Return the [X, Y] coordinate for the center point of the cell that contains the specified text.  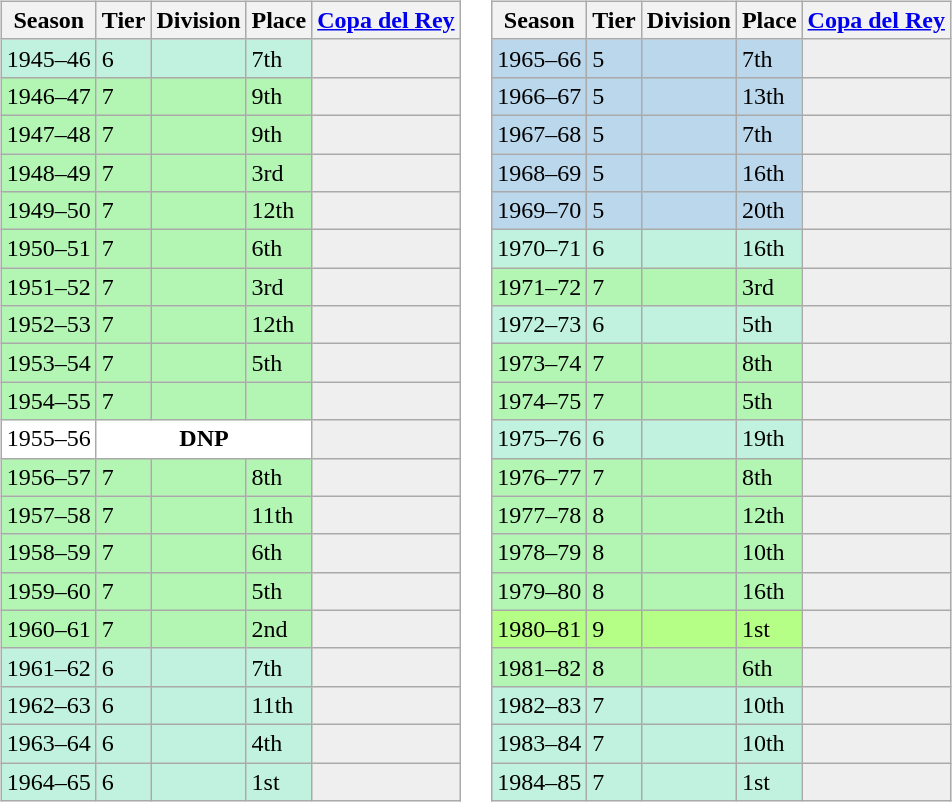
1967–68 [540, 134]
1984–85 [540, 781]
1965–66 [540, 58]
1971–72 [540, 287]
1982–83 [540, 705]
20th [769, 211]
DNP [204, 439]
1947–48 [48, 134]
1950–51 [48, 249]
1972–73 [540, 325]
1962–63 [48, 705]
1980–81 [540, 629]
1945–46 [48, 58]
1975–76 [540, 439]
1958–59 [48, 553]
1949–50 [48, 211]
1946–47 [48, 96]
1955–56 [48, 439]
13th [769, 96]
1948–49 [48, 173]
1977–78 [540, 515]
1959–60 [48, 591]
1983–84 [540, 743]
1951–52 [48, 287]
1956–57 [48, 477]
1957–58 [48, 515]
4th [279, 743]
1952–53 [48, 325]
1964–65 [48, 781]
1970–71 [540, 249]
1963–64 [48, 743]
1973–74 [540, 363]
1968–69 [540, 173]
1953–54 [48, 363]
1976–77 [540, 477]
1961–62 [48, 667]
1954–55 [48, 401]
1969–70 [540, 211]
19th [769, 439]
1974–75 [540, 401]
1978–79 [540, 553]
1981–82 [540, 667]
1966–67 [540, 96]
9 [614, 629]
1960–61 [48, 629]
2nd [279, 629]
1979–80 [540, 591]
